Find where the given text appears and provide that cell's center as [X, Y] coordinate. 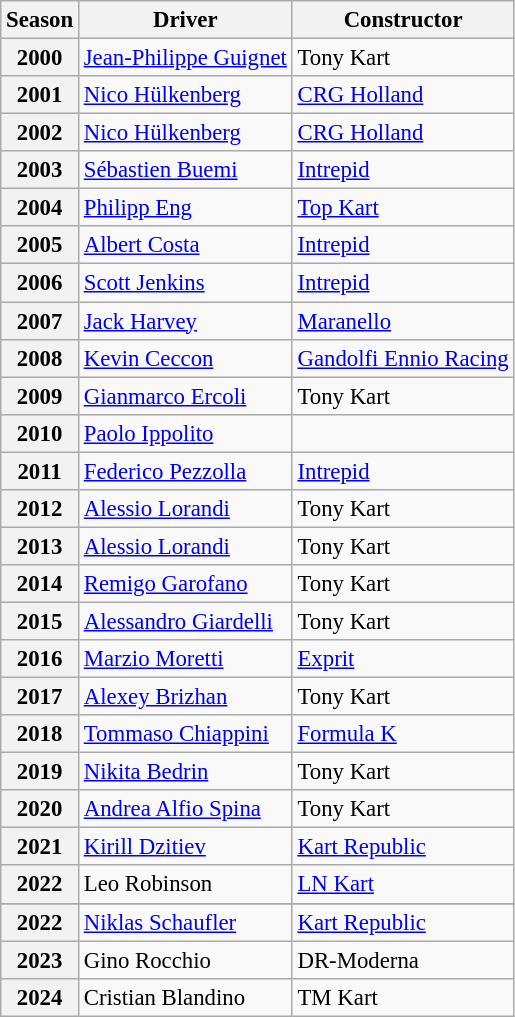
Constructor [403, 20]
2013 [40, 546]
Cristian Blandino [185, 997]
Gino Rocchio [185, 960]
2010 [40, 433]
2014 [40, 584]
Leo Robinson [185, 885]
2009 [40, 396]
2020 [40, 809]
Albert Costa [185, 245]
2000 [40, 58]
Maranello [403, 321]
Tommaso Chiappini [185, 734]
Gandolfi Ennio Racing [403, 358]
Gianmarco Ercoli [185, 396]
2011 [40, 471]
Alexey Brizhan [185, 697]
Top Kart [403, 208]
LN Kart [403, 885]
Season [40, 20]
Formula K [403, 734]
Driver [185, 20]
Kirill Dzitiev [185, 847]
2015 [40, 621]
2003 [40, 170]
Niklas Schaufler [185, 922]
2021 [40, 847]
2007 [40, 321]
Nikita Bedrin [185, 772]
2018 [40, 734]
Marzio Moretti [185, 659]
TM Kart [403, 997]
2006 [40, 283]
Federico Pezzolla [185, 471]
Alessandro Giardelli [185, 621]
2019 [40, 772]
2017 [40, 697]
2002 [40, 133]
Scott Jenkins [185, 283]
2024 [40, 997]
Philipp Eng [185, 208]
Remigo Garofano [185, 584]
Paolo Ippolito [185, 433]
Kevin Ceccon [185, 358]
Exprit [403, 659]
Jean-Philippe Guignet [185, 58]
2001 [40, 95]
Jack Harvey [185, 321]
DR-Moderna [403, 960]
2016 [40, 659]
Sébastien Buemi [185, 170]
2005 [40, 245]
Andrea Alfio Spina [185, 809]
2004 [40, 208]
2008 [40, 358]
2023 [40, 960]
2012 [40, 509]
